Provide the (X, Y) coordinate of the cell's center where the given text is located.  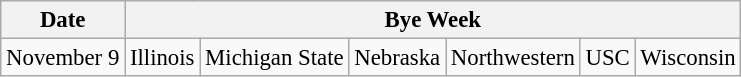
Nebraska (398, 58)
Bye Week (433, 20)
USC (608, 58)
Illinois (162, 58)
Michigan State (274, 58)
November 9 (63, 58)
Northwestern (514, 58)
Wisconsin (688, 58)
Date (63, 20)
